Locate the cell with the specified text and output its [x, y] center coordinate. 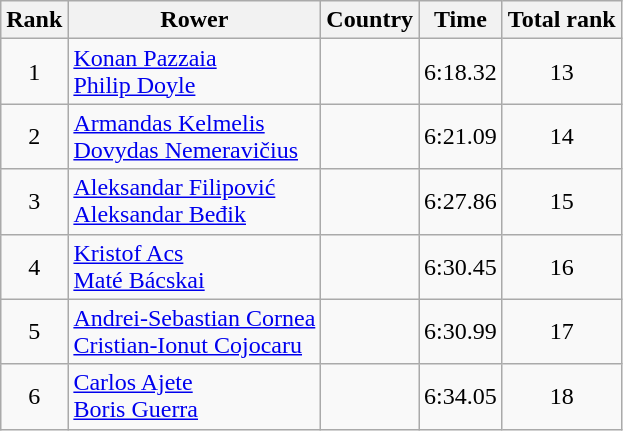
1 [34, 72]
15 [562, 202]
Country [370, 20]
4 [34, 266]
Kristof AcsMaté Bácskai [194, 266]
Armandas KelmelisDovydas Nemeravičius [194, 136]
6:27.86 [461, 202]
6:30.45 [461, 266]
Andrei-Sebastian CorneaCristian-Ionut Cojocaru [194, 332]
5 [34, 332]
Aleksandar FilipovićAleksandar Beđik [194, 202]
6:21.09 [461, 136]
6:34.05 [461, 396]
17 [562, 332]
Rank [34, 20]
Carlos AjeteBoris Guerra [194, 396]
6:18.32 [461, 72]
Time [461, 20]
6:30.99 [461, 332]
6 [34, 396]
13 [562, 72]
16 [562, 266]
Rower [194, 20]
2 [34, 136]
18 [562, 396]
Total rank [562, 20]
14 [562, 136]
Konan PazzaiaPhilip Doyle [194, 72]
3 [34, 202]
